Find where the given text appears and provide that cell's center as [x, y] coordinate. 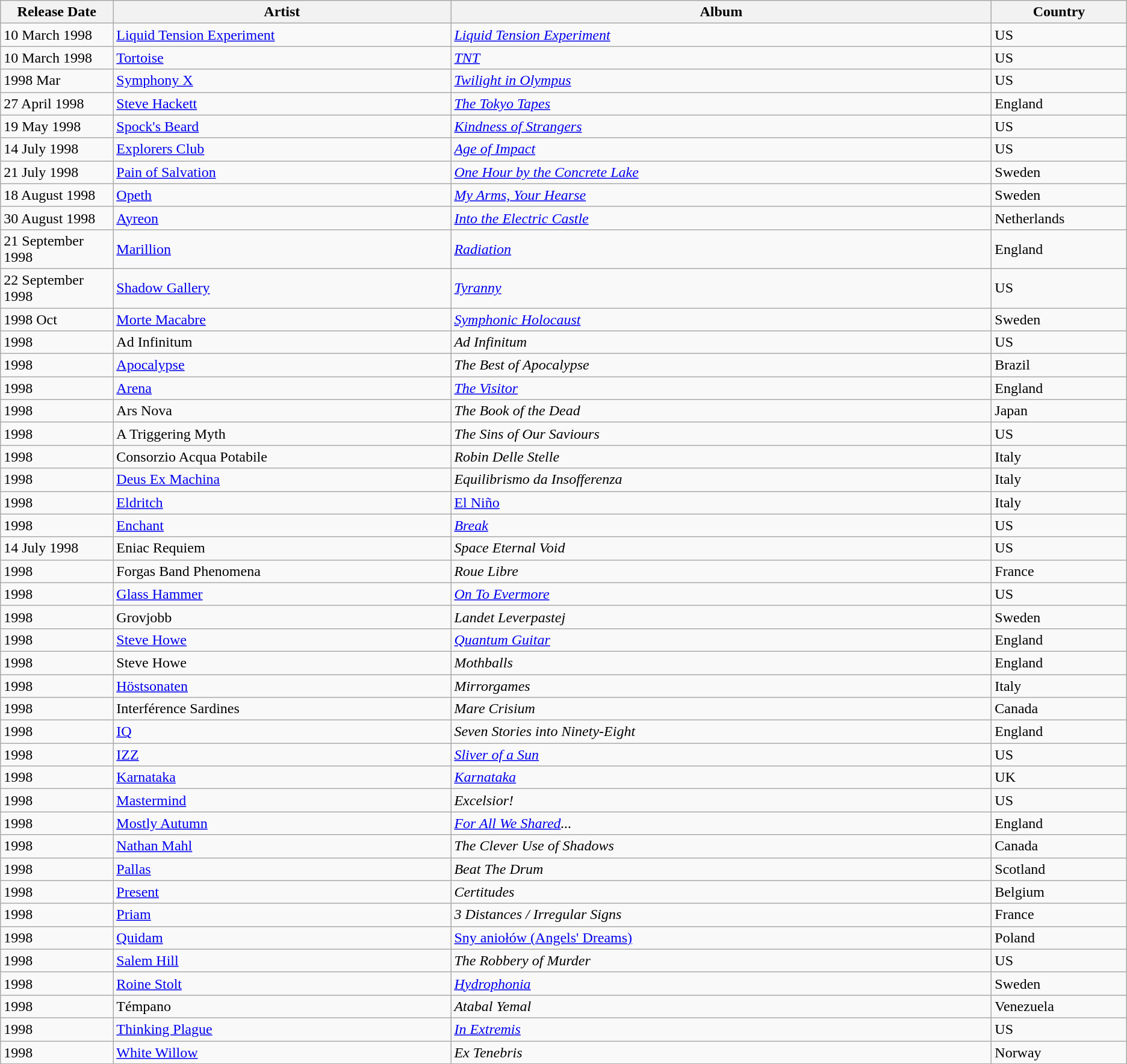
19 May 1998 [57, 126]
Sliver of a Sun [721, 755]
18 August 1998 [57, 195]
Country [1059, 12]
Belgium [1059, 892]
White Willow [282, 1053]
Interférence Sardines [282, 709]
Höstsonaten [282, 685]
Kindness of Strangers [721, 126]
27 April 1998 [57, 104]
Landet Leverpastej [721, 617]
Present [282, 892]
The Robbery of Murder [721, 960]
IZZ [282, 755]
Quantum Guitar [721, 640]
Into the Electric Castle [721, 218]
On To Evermore [721, 594]
Mostly Autumn [282, 823]
Steve Hackett [282, 104]
Netherlands [1059, 218]
Consorzio Acqua Potabile [282, 457]
The Best of Apocalypse [721, 365]
Poland [1059, 938]
Album [721, 12]
Priam [282, 915]
Artist [282, 12]
Hydrophonia [721, 983]
Morte Macabre [282, 320]
Mare Crisium [721, 709]
IQ [282, 732]
Certitudes [721, 892]
Enchant [282, 525]
Sny aniołów (Angels' Dreams) [721, 938]
The Book of the Dead [721, 411]
Nathan Mahl [282, 846]
Symphony X [282, 81]
Eniac Requiem [282, 548]
Apocalypse [282, 365]
Marillion [282, 249]
Arena [282, 388]
The Visitor [721, 388]
30 August 1998 [57, 218]
Brazil [1059, 365]
1998 Oct [57, 320]
Ars Nova [282, 411]
Symphonic Holocaust [721, 320]
Deus Ex Machina [282, 480]
Mirrorgames [721, 685]
Beat The Drum [721, 869]
Spock's Beard [282, 126]
Shadow Gallery [282, 288]
Salem Hill [282, 960]
A Triggering Myth [282, 434]
Space Eternal Void [721, 548]
21 July 1998 [57, 172]
Robin Delle Stelle [721, 457]
Témpano [282, 1006]
Roine Stolt [282, 983]
21 September 1998 [57, 249]
Explorers Club [282, 149]
Atabal Yemal [721, 1006]
Venezuela [1059, 1006]
Excelsior! [721, 800]
The Clever Use of Shadows [721, 846]
Break [721, 525]
22 September 1998 [57, 288]
Japan [1059, 411]
Thinking Plague [282, 1029]
For All We Shared... [721, 823]
Twilight in Olympus [721, 81]
TNT [721, 58]
Pallas [282, 869]
Roue Libre [721, 571]
Equilibrismo da Insofferenza [721, 480]
Quidam [282, 938]
Forgas Band Phenomena [282, 571]
1998 Mar [57, 81]
Mastermind [282, 800]
Scotland [1059, 869]
Mothballs [721, 663]
One Hour by the Concrete Lake [721, 172]
Opeth [282, 195]
UK [1059, 778]
Seven Stories into Ninety-Eight [721, 732]
Release Date [57, 12]
My Arms, Your Hearse [721, 195]
Tyranny [721, 288]
El Niño [721, 503]
Norway [1059, 1053]
Eldritch [282, 503]
The Tokyo Tapes [721, 104]
Radiation [721, 249]
Glass Hammer [282, 594]
Tortoise [282, 58]
Age of Impact [721, 149]
Pain of Salvation [282, 172]
In Extremis [721, 1029]
Grovjobb [282, 617]
Ayreon [282, 218]
3 Distances / Irregular Signs [721, 915]
Ex Tenebris [721, 1053]
The Sins of Our Saviours [721, 434]
